For the text-containing cell, return its midpoint in (X, Y) coordinate format. 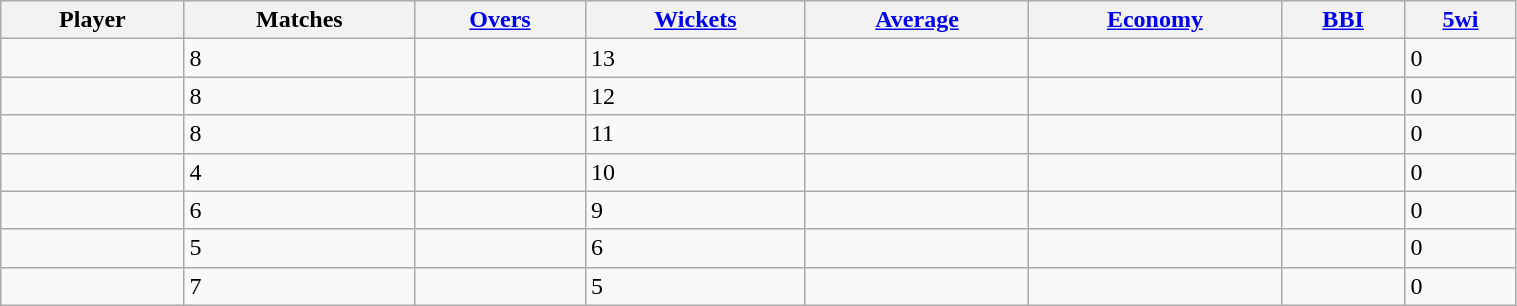
BBI (1343, 20)
Wickets (695, 20)
Matches (300, 20)
7 (300, 286)
5wi (1460, 20)
4 (300, 172)
13 (695, 58)
Player (92, 20)
Average (916, 20)
11 (695, 134)
10 (695, 172)
Economy (1156, 20)
12 (695, 96)
Overs (500, 20)
9 (695, 210)
